Determine the [x, y] coordinate at the center of the cell enclosing the given text.  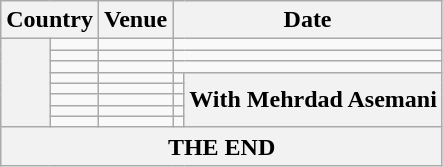
Country [50, 20]
With Mehrdad Asemani [314, 100]
THE END [222, 146]
Date [308, 20]
Venue [135, 20]
